Detect which cell encompasses the target text, then output its [x, y] center coordinate. 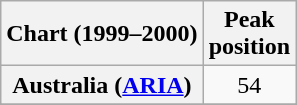
Peakposition [249, 34]
Australia (ARIA) [102, 85]
Chart (1999–2000) [102, 34]
54 [249, 85]
